Search for the cell housing the specified text and yield its [X, Y] center coordinate. 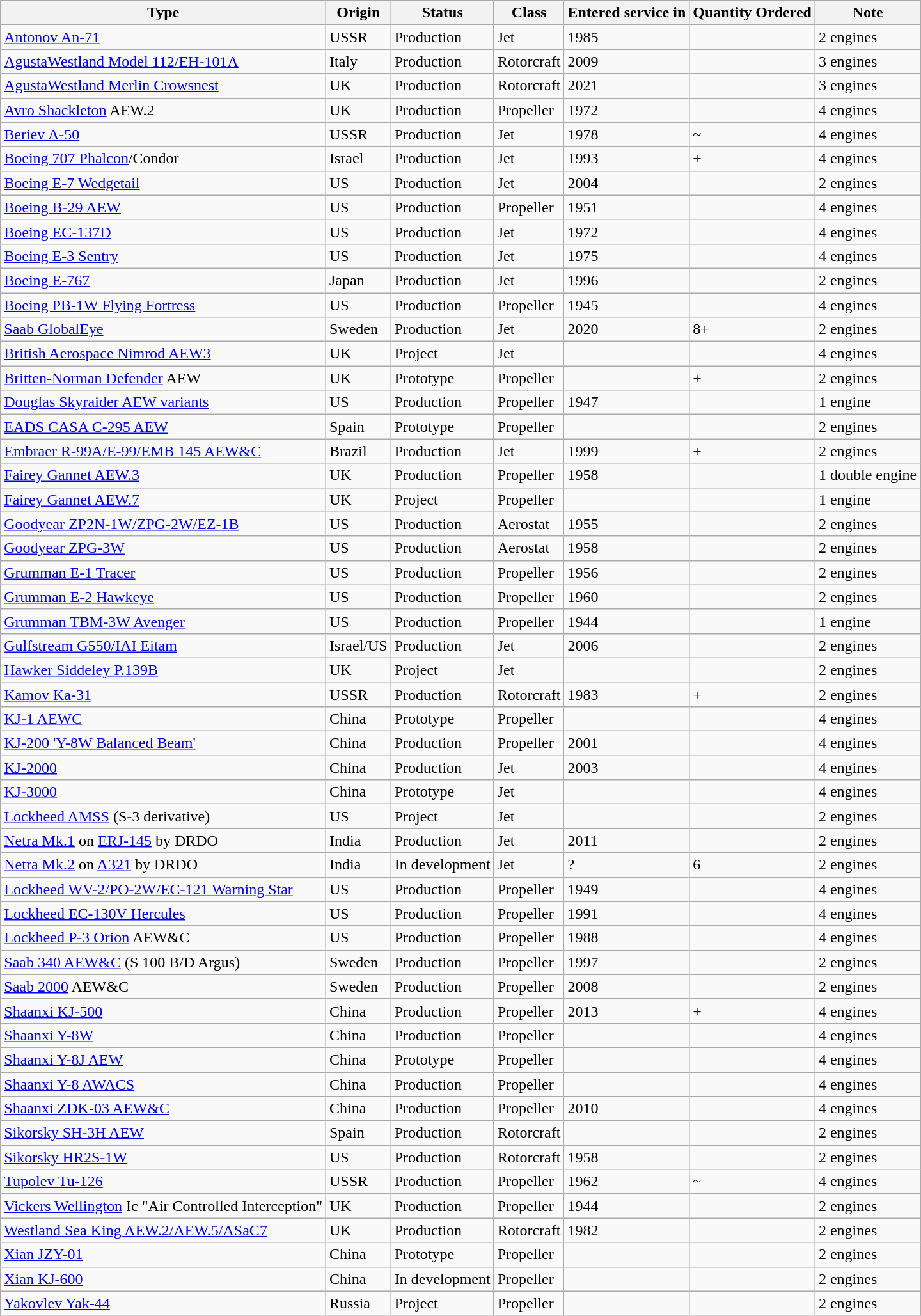
Shaanxi Y-8W [164, 1035]
Boeing EC-137D [164, 232]
Shaanxi ZDK-03 AEW&C [164, 1109]
Boeing E-3 Sentry [164, 256]
EADS CASA C-295 AEW [164, 427]
Grumman E-1 Tracer [164, 573]
Gulfstream G550/IAI Eitam [164, 646]
Tupolev Tu-126 [164, 1182]
1960 [627, 597]
Type [164, 13]
6 [752, 865]
1999 [627, 451]
Fairey Gannet AEW.3 [164, 475]
Westland Sea King AEW.2/AEW.5/ASaC7 [164, 1230]
Shaanxi KJ-500 [164, 1011]
Boeing B-29 AEW [164, 207]
1991 [627, 914]
1997 [627, 962]
1985 [627, 37]
Yakovlev Yak-44 [164, 1303]
1988 [627, 938]
1962 [627, 1182]
Saab 2000 AEW&C [164, 987]
2013 [627, 1011]
1978 [627, 134]
Vickers Wellington Ic "Air Controlled Interception" [164, 1206]
Boeing E-767 [164, 280]
Boeing PB-1W Flying Fortress [164, 305]
Kamov Ka-31 [164, 694]
2004 [627, 183]
Grumman E-2 Hawkeye [164, 597]
Italy [358, 61]
AgustaWestland Model 112/EH-101A [164, 61]
Brazil [358, 451]
1 double engine [867, 475]
Sikorsky HR2S-1W [164, 1157]
Saab GlobalEye [164, 329]
Netra Mk.1 on ERJ-145 by DRDO [164, 841]
Avro Shackleton AEW.2 [164, 110]
2021 [627, 86]
1945 [627, 305]
Status [443, 13]
1955 [627, 524]
2011 [627, 841]
KJ-200 'Y-8W Balanced Beam' [164, 743]
2001 [627, 743]
Fairey Gannet AEW.7 [164, 500]
Shaanxi Y-8J AEW [164, 1059]
Netra Mk.2 on A321 by DRDO [164, 865]
2006 [627, 646]
2010 [627, 1109]
Grumman TBM-3W Avenger [164, 621]
Israel [358, 159]
Japan [358, 280]
Embraer R-99A/E-99/EMB 145 AEW&C [164, 451]
1993 [627, 159]
? [627, 865]
Goodyear ZPG-3W [164, 548]
Russia [358, 1303]
1996 [627, 280]
2020 [627, 329]
Saab 340 AEW&C (S 100 B/D Argus) [164, 962]
Sikorsky SH-3H AEW [164, 1133]
Boeing E-7 Wedgetail [164, 183]
1975 [627, 256]
2008 [627, 987]
1956 [627, 573]
KJ-1 AEWC [164, 719]
1949 [627, 889]
Goodyear ZP2N-1W/ZPG-2W/EZ-1B [164, 524]
KJ-3000 [164, 792]
British Aerospace Nimrod AEW3 [164, 354]
Note [867, 13]
1951 [627, 207]
Boeing 707 Phalcon/Condor [164, 159]
Shaanxi Y-8 AWACS [164, 1084]
Lockheed P-3 Orion AEW&C [164, 938]
Lockheed AMSS (S-3 derivative) [164, 816]
2009 [627, 61]
Douglas Skyraider AEW variants [164, 402]
Xian KJ-600 [164, 1279]
Hawker Siddeley P.139B [164, 670]
Britten-Norman Defender AEW [164, 378]
Origin [358, 13]
Xian JZY-01 [164, 1255]
KJ-2000 [164, 768]
Lockheed WV-2/PO-2W/EC-121 Warning Star [164, 889]
Quantity Ordered [752, 13]
2003 [627, 768]
Lockheed EC-130V Hercules [164, 914]
Entered service in [627, 13]
AgustaWestland Merlin Crowsnest [164, 86]
Israel/US [358, 646]
Beriev A-50 [164, 134]
1983 [627, 694]
8+ [752, 329]
Class [529, 13]
1947 [627, 402]
Antonov An-71 [164, 37]
1982 [627, 1230]
